Output the (X, Y) coordinate of the center of the cell containing the given text.  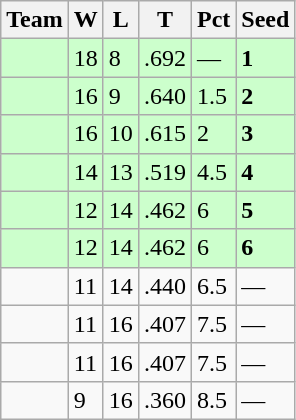
1.5 (213, 96)
8.5 (213, 400)
.360 (164, 400)
.692 (164, 58)
5 (266, 210)
4 (266, 172)
3 (266, 134)
18 (86, 58)
6.5 (213, 286)
.640 (164, 96)
W (86, 20)
Seed (266, 20)
8 (120, 58)
Pct (213, 20)
.615 (164, 134)
1 (266, 58)
10 (120, 134)
4.5 (213, 172)
.440 (164, 286)
L (120, 20)
Team (35, 20)
13 (120, 172)
.519 (164, 172)
T (164, 20)
